Output the (X, Y) coordinate of the center of the cell containing the given text.  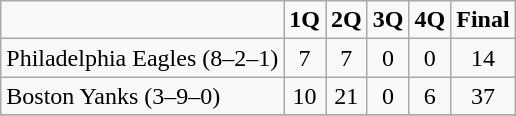
2Q (347, 20)
6 (430, 96)
10 (305, 96)
4Q (430, 20)
Boston Yanks (3–9–0) (142, 96)
1Q (305, 20)
21 (347, 96)
Philadelphia Eagles (8–2–1) (142, 58)
Final (483, 20)
37 (483, 96)
14 (483, 58)
3Q (388, 20)
